Locate the cell with the specified text and output its (x, y) center coordinate. 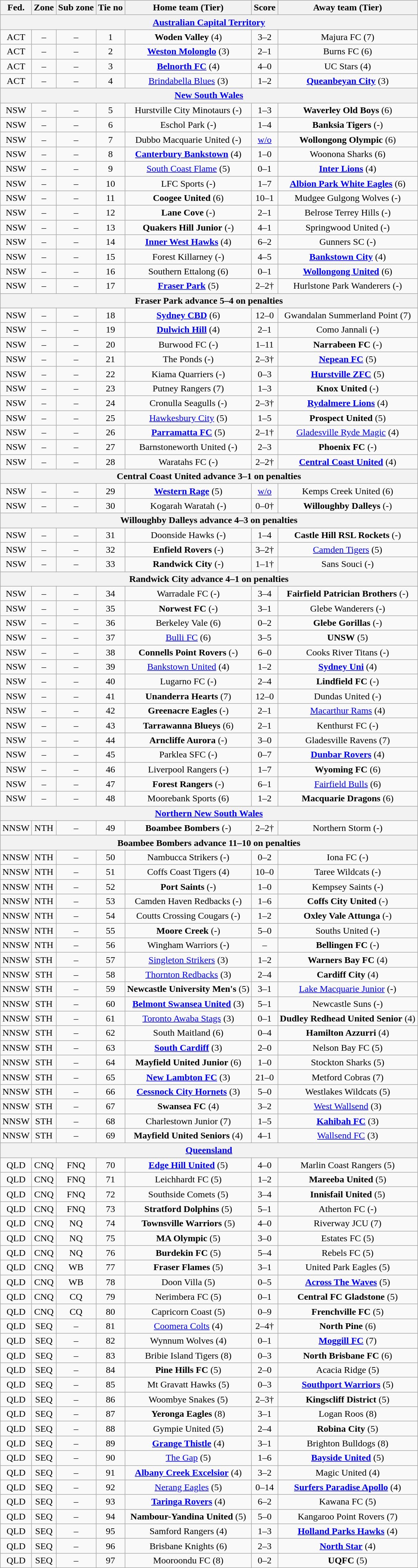
Gunners SC (-) (348, 242)
Tarrawanna Blueys (6) (189, 725)
Metford Cobras (7) (348, 1077)
59 (110, 989)
Oxley Vale Attunga (-) (348, 916)
Belrose Terrey Hills (-) (348, 213)
60 (110, 1004)
Como Jannali (-) (348, 330)
Waratahs FC (-) (189, 462)
Cronulla Seagulls (-) (189, 403)
The Gap (5) (189, 1458)
1–11 (265, 344)
Lindfield FC (-) (348, 682)
Queanbeyan City (3) (348, 81)
12 (110, 213)
Waverley Old Boys (6) (348, 110)
Moorebank Sports (6) (189, 799)
61 (110, 1018)
Inner West Hawks (4) (189, 242)
Majura FC (7) (348, 37)
Sub zone (76, 8)
Souths United (-) (348, 931)
10–0 (265, 872)
34 (110, 593)
Gladesville Ravens (7) (348, 740)
Sydney CBD (6) (189, 315)
Canterbury Bankstown (4) (189, 154)
Cessnock City Hornets (3) (189, 1092)
71 (110, 1180)
Nerang Eagles (5) (189, 1487)
Banksia Tigers (-) (348, 125)
South Cardiff (3) (189, 1048)
Wingham Warriors (-) (189, 945)
Taree Wildcats (-) (348, 872)
Newcastle Suns (-) (348, 1004)
Belmont Swansea United (3) (189, 1004)
New South Wales (209, 95)
3 (110, 66)
Kawana FC (5) (348, 1502)
Robina City (5) (348, 1429)
Kahibah FC (3) (348, 1121)
Atherton FC (-) (348, 1209)
Phoenix FC (-) (348, 447)
Nelson Bay FC (5) (348, 1048)
Albany Creek Excelsior (4) (189, 1473)
20 (110, 344)
64 (110, 1062)
Newcastle University Men's (5) (189, 989)
10–1 (265, 198)
Castle Hill RSL Rockets (-) (348, 535)
Kingscliff District (5) (348, 1399)
Hurlstone Park Wanderers (-) (348, 286)
93 (110, 1502)
Bankstown City (4) (348, 257)
31 (110, 535)
Wallsend FC (3) (348, 1136)
Forest Rangers (-) (189, 784)
7 (110, 139)
5 (110, 110)
23 (110, 388)
Zone (44, 8)
74 (110, 1224)
1–1† (265, 564)
Riverway JCU (7) (348, 1224)
18 (110, 315)
Moore Creek (-) (189, 931)
Bellingen FC (-) (348, 945)
13 (110, 227)
25 (110, 418)
Coffs City United (-) (348, 901)
North Star (4) (348, 1546)
Hawkesbury City (5) (189, 418)
Rydalmere Lions (4) (348, 403)
39 (110, 667)
Mareeba United (5) (348, 1180)
Parramatta FC (5) (189, 433)
6–1 (265, 784)
Arncliffe Aurora (-) (189, 740)
Central Coast United (4) (348, 462)
Bulli FC (6) (189, 637)
Sydney Uni (4) (348, 667)
66 (110, 1092)
Grange Thistle (4) (189, 1443)
Pine Hills FC (5) (189, 1370)
UC Stars (4) (348, 66)
72 (110, 1194)
Narrabeen FC (-) (348, 344)
Innisfail United (5) (348, 1194)
26 (110, 433)
Willoughby Dalleys advance 4–3 on penalties (209, 520)
Rebels FC (5) (348, 1253)
89 (110, 1443)
Singleton Strikers (3) (189, 960)
58 (110, 975)
49 (110, 828)
Westlakes Wildcats (5) (348, 1092)
Kemps Creek United (6) (348, 491)
Albion Park White Eagles (6) (348, 184)
45 (110, 755)
Brighton Bulldogs (8) (348, 1443)
Charlestown Junior (7) (189, 1121)
92 (110, 1487)
Across The Waves (5) (348, 1282)
8 (110, 154)
57 (110, 960)
North Pine (6) (348, 1326)
Port Saints (-) (189, 886)
81 (110, 1326)
22 (110, 374)
70 (110, 1165)
Macarthur Rams (4) (348, 711)
Doonside Hawks (-) (189, 535)
Samford Rangers (4) (189, 1531)
Holland Parks Hawks (4) (348, 1531)
52 (110, 886)
Quakers Hill Junior (-) (189, 227)
Putney Rangers (7) (189, 388)
33 (110, 564)
Score (265, 8)
Kogarah Waratah (-) (189, 506)
Capricorn Coast (5) (189, 1311)
40 (110, 682)
Burdekin FC (5) (189, 1253)
Australian Capital Territory (209, 22)
10 (110, 184)
97 (110, 1560)
73 (110, 1209)
37 (110, 637)
0–0† (265, 506)
Inter Lions (4) (348, 169)
Mudgee Gulgong Wolves (-) (348, 198)
48 (110, 799)
69 (110, 1136)
28 (110, 462)
Coomera Colts (4) (189, 1326)
79 (110, 1297)
Lake Macquarie Junior (-) (348, 989)
Eschol Park (-) (189, 125)
3–5 (265, 637)
4 (110, 81)
Home team (Tier) (189, 8)
North Brisbane FC (6) (348, 1355)
17 (110, 286)
24 (110, 403)
42 (110, 711)
Hamilton Azzurri (4) (348, 1033)
16 (110, 271)
46 (110, 769)
Magic United (4) (348, 1473)
84 (110, 1370)
Prospect United (5) (348, 418)
Tie no (110, 8)
Knox United (-) (348, 388)
Warners Bay FC (4) (348, 960)
Burns FC (6) (348, 52)
Burwood FC (-) (189, 344)
55 (110, 931)
Liverpool Rangers (-) (189, 769)
76 (110, 1253)
2–1† (265, 433)
43 (110, 725)
Mooroondu FC (8) (189, 1560)
Dulwich Hill (4) (189, 330)
Unanderra Hearts (7) (189, 696)
Wollongong United (6) (348, 271)
Stockton Sharks (5) (348, 1062)
Surfers Paradise Apollo (4) (348, 1487)
38 (110, 652)
LFC Sports (-) (189, 184)
Sans Souci (-) (348, 564)
87 (110, 1414)
5–4 (265, 1253)
Wynnum Wolves (4) (189, 1341)
Fraser Park (5) (189, 286)
Dundas United (-) (348, 696)
Iona FC (-) (348, 857)
Connells Point Rovers (-) (189, 652)
63 (110, 1048)
Boambee Bombers (-) (189, 828)
New Lambton FC (3) (189, 1077)
Nambour-Yandina United (5) (189, 1516)
Moggill FC (7) (348, 1341)
Gladesville Ryde Magic (4) (348, 433)
95 (110, 1531)
Central Coast United advance 3–1 on penalties (209, 476)
Cooks River Titans (-) (348, 652)
Bayside United (5) (348, 1458)
77 (110, 1267)
Logan Roos (8) (348, 1414)
0–14 (265, 1487)
Fairfield Patrician Brothers (-) (348, 593)
Kangaroo Point Rovers (7) (348, 1516)
Leichhardt FC (5) (189, 1180)
Western Rage (5) (189, 491)
Cardiff City (4) (348, 975)
Barnstoneworth United (-) (189, 447)
Brisbane Knights (6) (189, 1546)
Away team (Tier) (348, 8)
Greenacre Eagles (-) (189, 711)
South Coast Flame (5) (189, 169)
Bankstown United (4) (189, 667)
Warradale FC (-) (189, 593)
UQFC (5) (348, 1560)
30 (110, 506)
Wollongong Olympic (6) (348, 139)
Southside Comets (5) (189, 1194)
68 (110, 1121)
Northern Storm (-) (348, 828)
Stratford Dolphins (5) (189, 1209)
Boambee Bombers advance 11–10 on penalties (209, 843)
Fed. (16, 8)
Belnorth FC (4) (189, 66)
47 (110, 784)
Doon Villa (5) (189, 1282)
96 (110, 1546)
21–0 (265, 1077)
50 (110, 857)
Dunbar Rovers (4) (348, 755)
Coffs Coast Tigers (4) (189, 872)
2–4† (265, 1326)
53 (110, 901)
Hurstville ZFC (5) (348, 374)
88 (110, 1429)
UNSW (5) (348, 637)
19 (110, 330)
Queensland (209, 1150)
67 (110, 1106)
Lane Cove (-) (189, 213)
44 (110, 740)
80 (110, 1311)
Woonona Sharks (6) (348, 154)
Forest Killarney (-) (189, 257)
Edge Hill United (5) (189, 1165)
Mt Gravatt Hawks (5) (189, 1385)
Taringa Rovers (4) (189, 1502)
Nepean FC (5) (348, 359)
Estates FC (5) (348, 1238)
Woden Valley (4) (189, 37)
Acacia Ridge (5) (348, 1370)
Bribie Island Tigers (8) (189, 1355)
United Park Eagles (5) (348, 1267)
Coogee United (6) (189, 198)
86 (110, 1399)
51 (110, 872)
Parklea SFC (-) (189, 755)
Central FC Gladstone (5) (348, 1297)
Fraser Flames (5) (189, 1267)
MA Olympic (5) (189, 1238)
1 (110, 37)
91 (110, 1473)
Fairfield Bulls (6) (348, 784)
85 (110, 1385)
Randwick City (-) (189, 564)
Glebe Gorillas (-) (348, 623)
Southport Warriors (5) (348, 1385)
Mayfield United Seniors (4) (189, 1136)
Woombye Snakes (5) (189, 1399)
Dudley Redhead United Senior (4) (348, 1018)
Nambucca Strikers (-) (189, 857)
94 (110, 1516)
29 (110, 491)
6 (110, 125)
14 (110, 242)
3–2† (265, 550)
Brindabella Blues (3) (189, 81)
56 (110, 945)
Coutts Crossing Cougars (-) (189, 916)
35 (110, 608)
75 (110, 1238)
82 (110, 1341)
Dubbo Macquarie United (-) (189, 139)
0–4 (265, 1033)
Yeronga Eagles (8) (189, 1414)
Hurstville City Minotaurs (-) (189, 110)
Southern Ettalong (6) (189, 271)
Macquarie Dragons (6) (348, 799)
36 (110, 623)
41 (110, 696)
0–7 (265, 755)
21 (110, 359)
6–0 (265, 652)
Lugarno FC (-) (189, 682)
Mayfield United Junior (6) (189, 1062)
Marlin Coast Rangers (5) (348, 1165)
Weston Molonglo (3) (189, 52)
Randwick City advance 4–1 on penalties (209, 579)
Wyoming FC (6) (348, 769)
Townsville Warriors (5) (189, 1224)
Norwest FC (-) (189, 608)
Toronto Awaba Stags (3) (189, 1018)
Northern New South Wales (209, 813)
Nerimbera FC (5) (189, 1297)
Springwood United (-) (348, 227)
Gwandalan Summerland Point (7) (348, 315)
Camden Haven Redbacks (-) (189, 901)
0–9 (265, 1311)
Frenchville FC (5) (348, 1311)
78 (110, 1282)
West Wallsend (3) (348, 1106)
2 (110, 52)
Glebe Wanderers (-) (348, 608)
Willoughby Dalleys (-) (348, 506)
Fraser Park advance 5–4 on penalties (209, 301)
83 (110, 1355)
Enfield Rovers (-) (189, 550)
27 (110, 447)
Swansea FC (4) (189, 1106)
South Maitland (6) (189, 1033)
The Ponds (-) (189, 359)
4–5 (265, 257)
65 (110, 1077)
0–5 (265, 1282)
Gympie United (5) (189, 1429)
11 (110, 198)
Camden Tigers (5) (348, 550)
Thornton Redbacks (3) (189, 975)
32 (110, 550)
Kempsey Saints (-) (348, 886)
54 (110, 916)
Berkeley Vale (6) (189, 623)
9 (110, 169)
Kenthurst FC (-) (348, 725)
15 (110, 257)
Kiama Quarriers (-) (189, 374)
90 (110, 1458)
62 (110, 1033)
